Detect which cell encompasses the target text, then output its [X, Y] center coordinate. 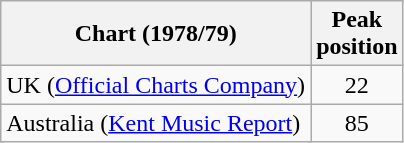
Australia (Kent Music Report) [156, 123]
85 [357, 123]
22 [357, 85]
UK (Official Charts Company) [156, 85]
Chart (1978/79) [156, 34]
Peakposition [357, 34]
